Return the (X, Y) coordinate for the center point of the cell that contains the specified text.  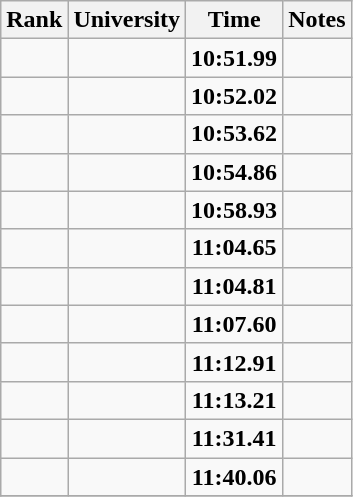
11:13.21 (234, 400)
Rank (34, 20)
Notes (317, 20)
10:54.86 (234, 172)
11:04.81 (234, 286)
11:40.06 (234, 477)
University (127, 20)
10:53.62 (234, 134)
11:31.41 (234, 438)
10:58.93 (234, 210)
11:04.65 (234, 248)
10:52.02 (234, 96)
Time (234, 20)
11:07.60 (234, 324)
11:12.91 (234, 362)
10:51.99 (234, 58)
